Determine the [x, y] coordinate at the center of the cell enclosing the given text.  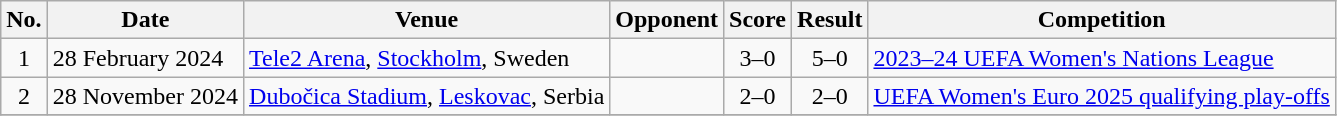
Opponent [667, 20]
Score [758, 20]
5–0 [830, 58]
No. [24, 20]
28 February 2024 [145, 58]
Competition [1102, 20]
UEFA Women's Euro 2025 qualifying play-offs [1102, 96]
Date [145, 20]
2 [24, 96]
Dubočica Stadium, Leskovac, Serbia [427, 96]
Result [830, 20]
Tele2 Arena, Stockholm, Sweden [427, 58]
28 November 2024 [145, 96]
Venue [427, 20]
2023–24 UEFA Women's Nations League [1102, 58]
3–0 [758, 58]
1 [24, 58]
